Return (X, Y) of the center of cell containing provided text 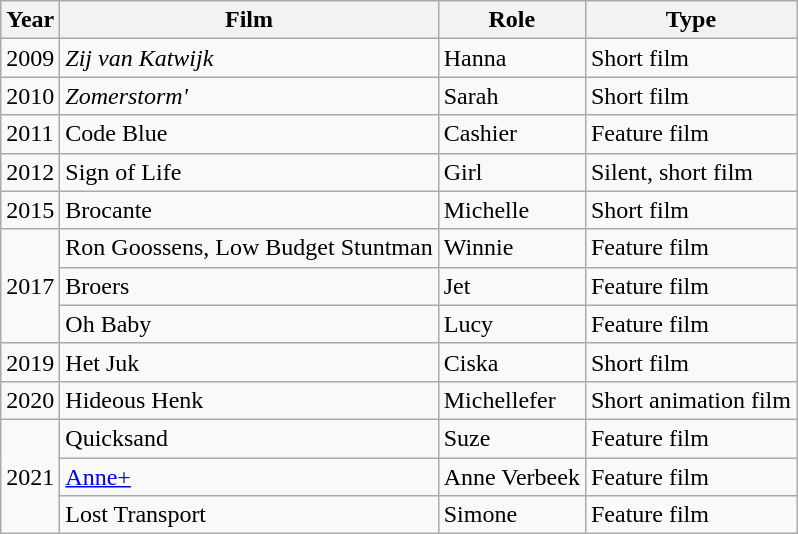
Code Blue (249, 134)
Anne+ (249, 477)
2011 (30, 134)
Michelle (512, 210)
Broers (249, 286)
Suze (512, 438)
Brocante (249, 210)
2021 (30, 476)
Sarah (512, 96)
Anne Verbeek (512, 477)
2020 (30, 400)
Simone (512, 515)
Hideous Henk (249, 400)
Silent, short film (690, 172)
2009 (30, 58)
Lost Transport (249, 515)
Girl (512, 172)
2015 (30, 210)
Short animation film (690, 400)
Winnie (512, 248)
Ciska (512, 362)
Quicksand (249, 438)
Role (512, 20)
2012 (30, 172)
Ron Goossens, Low Budget Stuntman (249, 248)
Zomerstorm' (249, 96)
Het Juk (249, 362)
2019 (30, 362)
2010 (30, 96)
Oh Baby (249, 324)
Jet (512, 286)
Michellefer (512, 400)
Lucy (512, 324)
Zij van Katwijk (249, 58)
Hanna (512, 58)
Cashier (512, 134)
Sign of Life (249, 172)
Year (30, 20)
2017 (30, 286)
Type (690, 20)
Film (249, 20)
